Capture the cell that displays the provided text and extract its (X, Y) central coordinate. 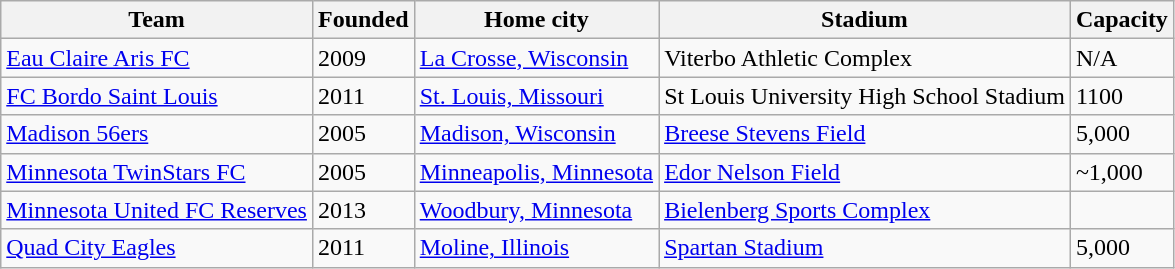
Edor Nelson Field (865, 172)
N/A (1122, 58)
St Louis University High School Stadium (865, 96)
Bielenberg Sports Complex (865, 210)
Moline, Illinois (536, 248)
Madison, Wisconsin (536, 134)
La Crosse, Wisconsin (536, 58)
Spartan Stadium (865, 248)
Founded (363, 20)
St. Louis, Missouri (536, 96)
Eau Claire Aris FC (157, 58)
Minnesota United FC Reserves (157, 210)
Home city (536, 20)
~1,000 (1122, 172)
Breese Stevens Field (865, 134)
FC Bordo Saint Louis (157, 96)
Team (157, 20)
Minneapolis, Minnesota (536, 172)
2013 (363, 210)
Quad City Eagles (157, 248)
Minnesota TwinStars FC (157, 172)
2009 (363, 58)
Viterbo Athletic Complex (865, 58)
Capacity (1122, 20)
Stadium (865, 20)
1100 (1122, 96)
Madison 56ers (157, 134)
Woodbury, Minnesota (536, 210)
